For the text-containing cell, return its midpoint in [x, y] coordinate format. 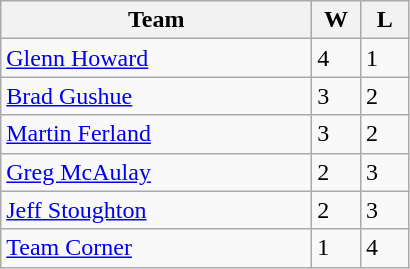
Greg McAulay [156, 172]
Team [156, 20]
W [336, 20]
Brad Gushue [156, 96]
L [384, 20]
Team Corner [156, 248]
Martin Ferland [156, 134]
Jeff Stoughton [156, 210]
Glenn Howard [156, 58]
